Find where the given text appears and provide that cell's center as [x, y] coordinate. 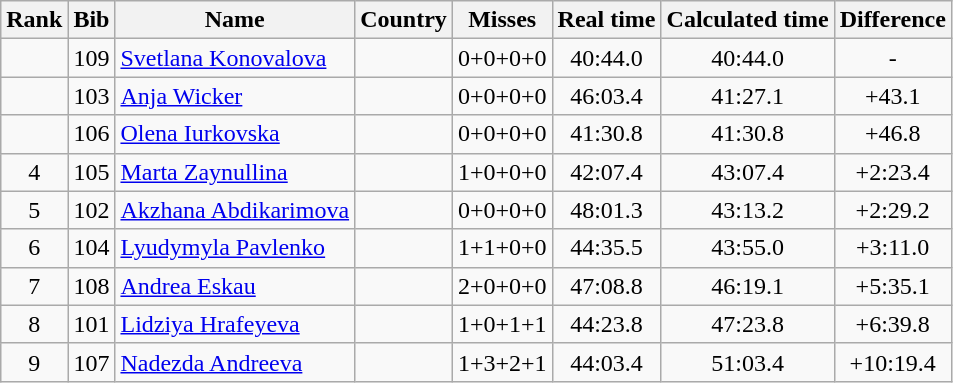
+10:19.4 [892, 362]
Difference [892, 20]
Olena Iurkovska [235, 134]
104 [92, 248]
+2:23.4 [892, 172]
102 [92, 210]
1+0+1+1 [502, 324]
Bib [92, 20]
101 [92, 324]
43:07.4 [748, 172]
+6:39.8 [892, 324]
2+0+0+0 [502, 286]
107 [92, 362]
4 [34, 172]
+43.1 [892, 96]
Marta Zaynullina [235, 172]
103 [92, 96]
Country [404, 20]
Akzhana Abdikarimova [235, 210]
Anja Wicker [235, 96]
48:01.3 [606, 210]
105 [92, 172]
Lidziya Hrafeyeva [235, 324]
1+3+2+1 [502, 362]
42:07.4 [606, 172]
51:03.4 [748, 362]
Misses [502, 20]
44:35.5 [606, 248]
9 [34, 362]
+46.8 [892, 134]
47:08.8 [606, 286]
+3:11.0 [892, 248]
108 [92, 286]
Real time [606, 20]
5 [34, 210]
6 [34, 248]
Rank [34, 20]
46:19.1 [748, 286]
Calculated time [748, 20]
Svetlana Konovalova [235, 58]
109 [92, 58]
Lyudymyla Pavlenko [235, 248]
106 [92, 134]
Andrea Eskau [235, 286]
+2:29.2 [892, 210]
46:03.4 [606, 96]
43:55.0 [748, 248]
44:03.4 [606, 362]
8 [34, 324]
1+0+0+0 [502, 172]
41:27.1 [748, 96]
1+1+0+0 [502, 248]
7 [34, 286]
- [892, 58]
44:23.8 [606, 324]
+5:35.1 [892, 286]
Nadezda Andreeva [235, 362]
47:23.8 [748, 324]
43:13.2 [748, 210]
Name [235, 20]
